Search for the cell housing the specified text and yield its (X, Y) center coordinate. 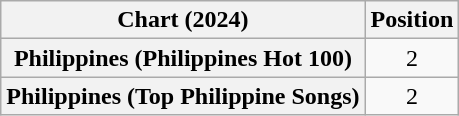
Philippines (Philippines Hot 100) (183, 58)
Chart (2024) (183, 20)
Position (412, 20)
Philippines (Top Philippine Songs) (183, 96)
